For the text-containing cell, return its midpoint in [x, y] coordinate format. 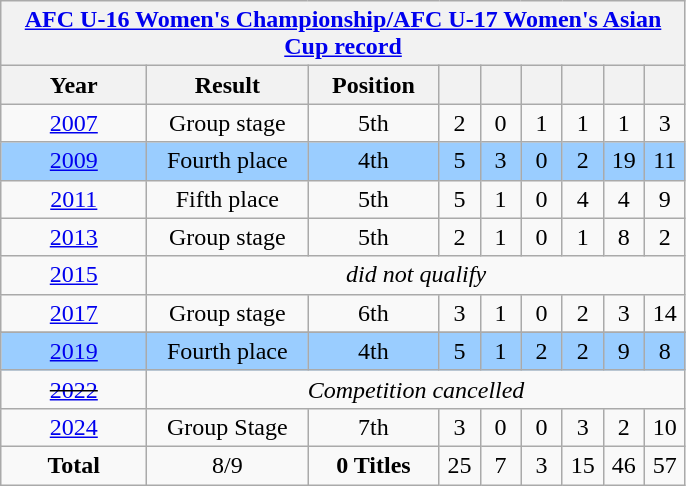
2009 [74, 161]
6th [374, 313]
AFC U-16 Women's Championship/AFC U-17 Women's Asian Cup record [344, 34]
10 [664, 427]
15 [582, 465]
25 [460, 465]
2017 [74, 313]
2015 [74, 275]
Position [374, 85]
Fifth place [228, 199]
0 Titles [374, 465]
2013 [74, 237]
14 [664, 313]
19 [624, 161]
2024 [74, 427]
11 [664, 161]
did not qualify [416, 275]
46 [624, 465]
2022 [74, 389]
2019 [74, 351]
Total [74, 465]
Competition cancelled [416, 389]
7 [500, 465]
7th [374, 427]
2011 [74, 199]
2007 [74, 123]
Result [228, 85]
8/9 [228, 465]
57 [664, 465]
Group Stage [228, 427]
Year [74, 85]
